Extract the (X, Y) coordinate from the center of the cell holding the provided text.  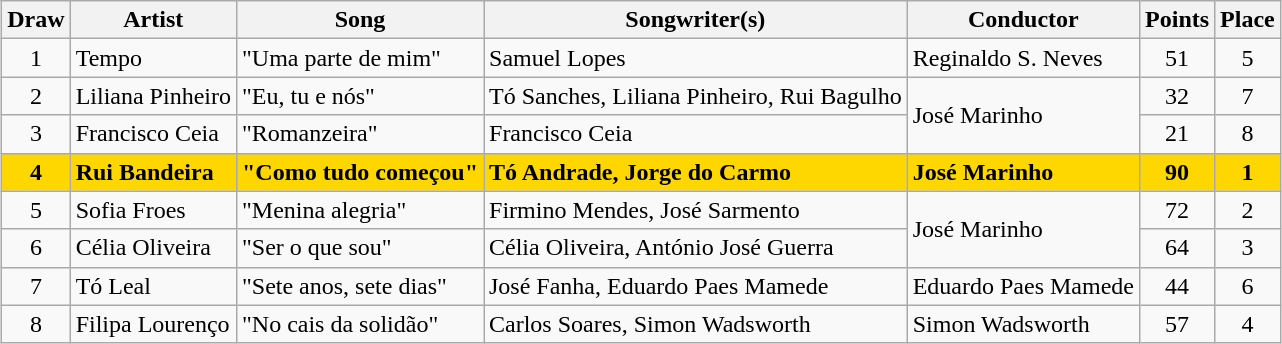
Song (360, 20)
72 (1178, 210)
21 (1178, 134)
Liliana Pinheiro (153, 96)
"Eu, tu e nós" (360, 96)
44 (1178, 286)
"Sete anos, sete dias" (360, 286)
Place (1248, 20)
57 (1178, 324)
Célia Oliveira, António José Guerra (696, 248)
Sofia Froes (153, 210)
Célia Oliveira (153, 248)
Artist (153, 20)
Rui Bandeira (153, 172)
Firmino Mendes, José Sarmento (696, 210)
64 (1178, 248)
"No cais da solidão" (360, 324)
"Ser o que sou" (360, 248)
José Fanha, Eduardo Paes Mamede (696, 286)
"Uma parte de mim" (360, 58)
"Menina alegria" (360, 210)
Tó Andrade, Jorge do Carmo (696, 172)
Samuel Lopes (696, 58)
Draw (36, 20)
Reginaldo S. Neves (1023, 58)
Filipa Lourenço (153, 324)
90 (1178, 172)
Tó Leal (153, 286)
"Romanzeira" (360, 134)
Simon Wadsworth (1023, 324)
Eduardo Paes Mamede (1023, 286)
"Como tudo começou" (360, 172)
Tempo (153, 58)
Songwriter(s) (696, 20)
Points (1178, 20)
Tó Sanches, Liliana Pinheiro, Rui Bagulho (696, 96)
Conductor (1023, 20)
32 (1178, 96)
Carlos Soares, Simon Wadsworth (696, 324)
51 (1178, 58)
